For the text-containing cell, return its midpoint in (X, Y) coordinate format. 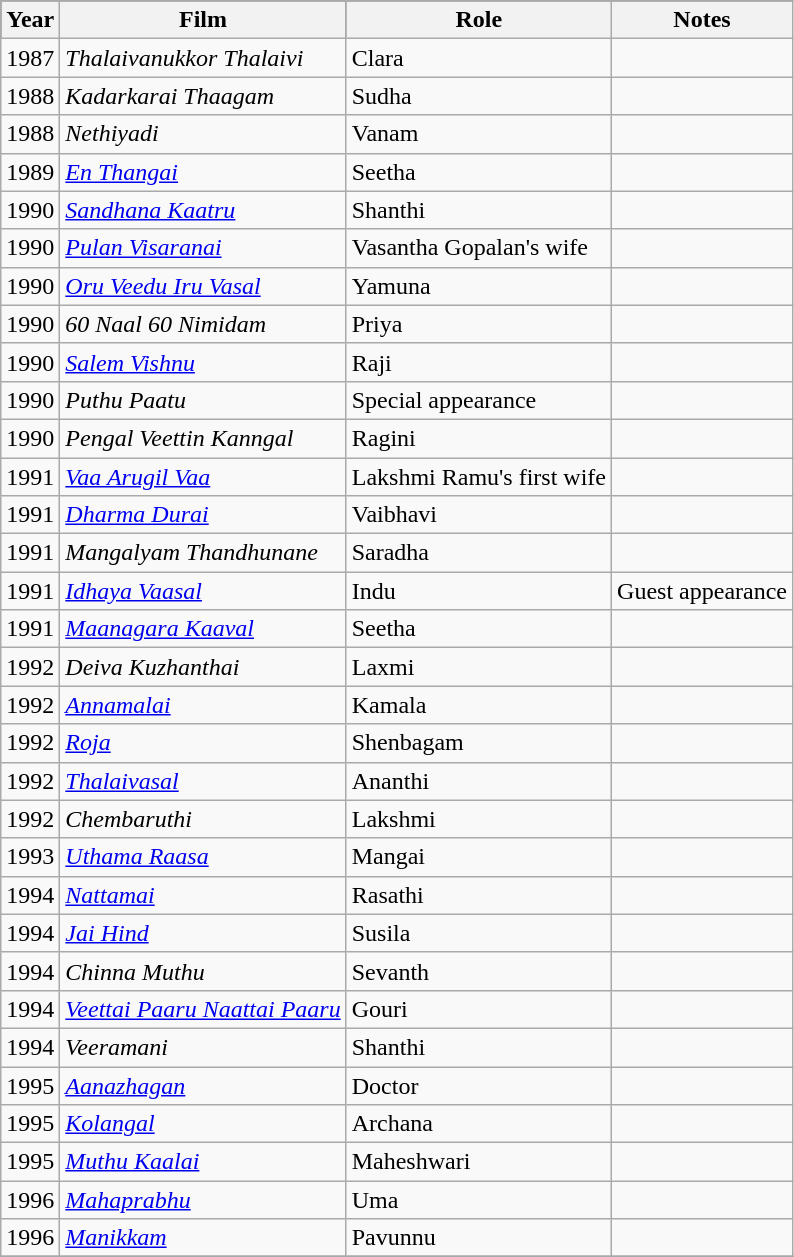
Chinna Muthu (203, 971)
Guest appearance (702, 591)
Kadarkarai Thaagam (203, 96)
Priya (478, 324)
Indu (478, 591)
Archana (478, 1124)
Nattamai (203, 895)
Shenbagam (478, 743)
Vanam (478, 134)
Saradha (478, 553)
Deiva Kuzhanthai (203, 667)
Vasantha Gopalan's wife (478, 248)
Gouri (478, 1009)
Roja (203, 743)
Thalaivasal (203, 781)
1993 (30, 857)
Film (203, 20)
Jai Hind (203, 933)
Manikkam (203, 1238)
Mangai (478, 857)
Notes (702, 20)
1987 (30, 58)
Laxmi (478, 667)
Role (478, 20)
Maanagara Kaaval (203, 629)
Year (30, 20)
60 Naal 60 Nimidam (203, 324)
Puthu Paatu (203, 400)
Mahaprabhu (203, 1200)
Lakshmi (478, 819)
Pengal Veettin Kanngal (203, 438)
1989 (30, 172)
Annamalai (203, 705)
Clara (478, 58)
Sudha (478, 96)
Vaa Arugil Vaa (203, 477)
Veettai Paaru Naattai Paaru (203, 1009)
Sandhana Kaatru (203, 210)
Mangalyam Thandhunane (203, 553)
Uthama Raasa (203, 857)
Raji (478, 362)
Sevanth (478, 971)
Dharma Durai (203, 515)
Kamala (478, 705)
Uma (478, 1200)
Vaibhavi (478, 515)
Aanazhagan (203, 1085)
Susila (478, 933)
Idhaya Vaasal (203, 591)
Nethiyadi (203, 134)
Thalaivanukkor Thalaivi (203, 58)
Ananthi (478, 781)
Muthu Kaalai (203, 1162)
Maheshwari (478, 1162)
En Thangai (203, 172)
Pulan Visaranai (203, 248)
Veeramani (203, 1047)
Kolangal (203, 1124)
Salem Vishnu (203, 362)
Oru Veedu Iru Vasal (203, 286)
Doctor (478, 1085)
Chembaruthi (203, 819)
Rasathi (478, 895)
Lakshmi Ramu's first wife (478, 477)
Ragini (478, 438)
Special appearance (478, 400)
Pavunnu (478, 1238)
Yamuna (478, 286)
